Locate the cell with the specified text and output its [x, y] center coordinate. 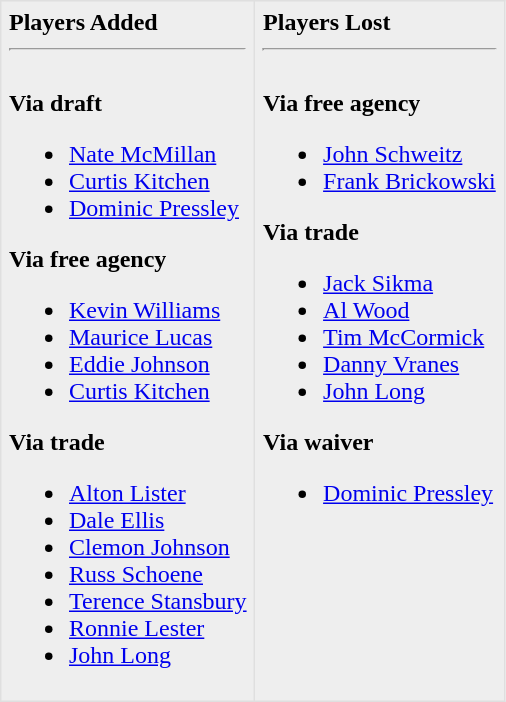
Players Lost Via free agencyJohn SchweitzFrank BrickowskiVia tradeJack SikmaAl WoodTim McCormickDanny VranesJohn LongVia waiverDominic Pressley [380, 351]
